Return the (X, Y) coordinate for the center point of the cell that contains the specified text.  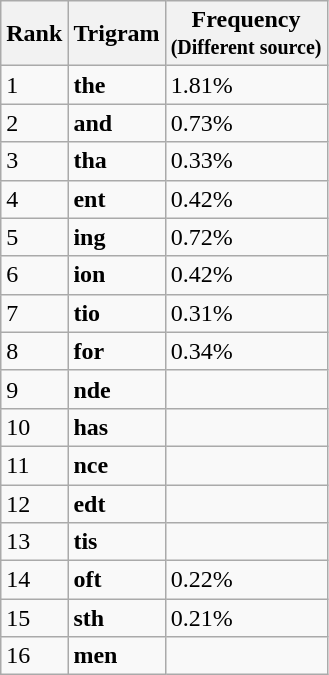
15 (34, 618)
0.31% (246, 313)
men (116, 656)
Rank (34, 34)
0.21% (246, 618)
the (116, 85)
edt (116, 503)
7 (34, 313)
0.33% (246, 161)
tis (116, 542)
oft (116, 580)
0.22% (246, 580)
and (116, 123)
Frequency(Different source) (246, 34)
5 (34, 237)
0.73% (246, 123)
8 (34, 351)
16 (34, 656)
0.72% (246, 237)
2 (34, 123)
13 (34, 542)
has (116, 427)
10 (34, 427)
4 (34, 199)
tha (116, 161)
1.81% (246, 85)
0.34% (246, 351)
11 (34, 465)
nde (116, 389)
nce (116, 465)
1 (34, 85)
9 (34, 389)
Trigram (116, 34)
3 (34, 161)
12 (34, 503)
ion (116, 275)
6 (34, 275)
for (116, 351)
tio (116, 313)
14 (34, 580)
ent (116, 199)
sth (116, 618)
ing (116, 237)
